Capture the cell that displays the provided text and extract its (X, Y) central coordinate. 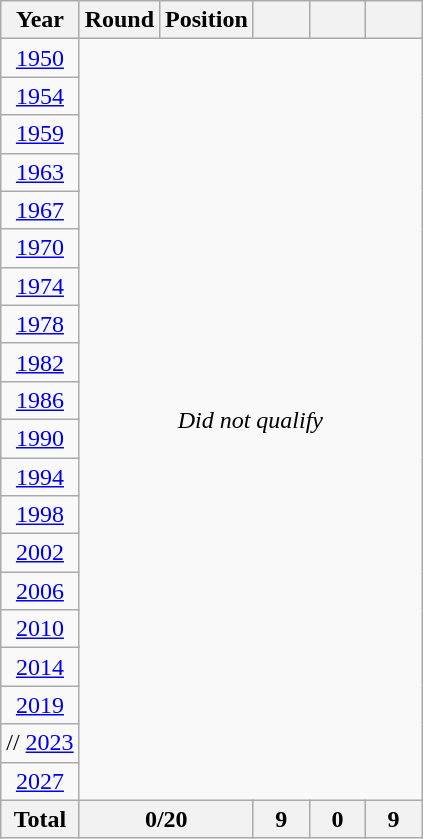
1959 (40, 134)
2014 (40, 667)
1950 (40, 58)
Year (40, 20)
1978 (40, 324)
1982 (40, 362)
Total (40, 819)
1954 (40, 96)
1974 (40, 286)
1986 (40, 400)
Round (119, 20)
1994 (40, 477)
2010 (40, 629)
1998 (40, 515)
Position (207, 20)
1963 (40, 172)
1967 (40, 210)
2019 (40, 705)
2006 (40, 591)
1970 (40, 248)
1990 (40, 438)
0 (337, 819)
Did not qualify (250, 420)
0/20 (166, 819)
// 2023 (40, 743)
2002 (40, 553)
2027 (40, 781)
